Search for the cell housing the specified text and yield its [x, y] center coordinate. 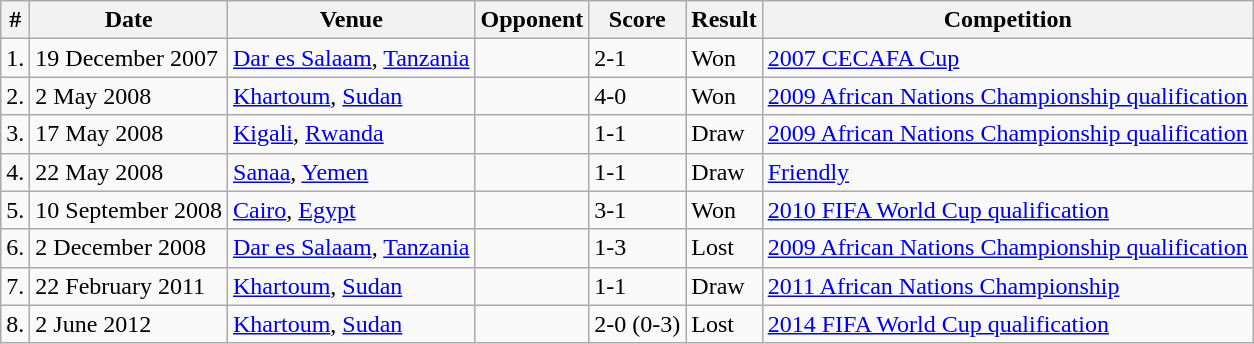
Result [724, 20]
5. [16, 210]
Opponent [532, 20]
6. [16, 248]
8. [16, 324]
2014 FIFA World Cup qualification [1008, 324]
2 December 2008 [129, 248]
Competition [1008, 20]
17 May 2008 [129, 134]
2011 African Nations Championship [1008, 286]
Sanaa, Yemen [352, 172]
2007 CECAFA Cup [1008, 58]
10 September 2008 [129, 210]
1-3 [638, 248]
22 February 2011 [129, 286]
Cairo, Egypt [352, 210]
2 May 2008 [129, 96]
2. [16, 96]
# [16, 20]
19 December 2007 [129, 58]
Venue [352, 20]
2-1 [638, 58]
Kigali, Rwanda [352, 134]
2010 FIFA World Cup qualification [1008, 210]
2 June 2012 [129, 324]
3. [16, 134]
4. [16, 172]
Friendly [1008, 172]
4-0 [638, 96]
3-1 [638, 210]
Date [129, 20]
1. [16, 58]
22 May 2008 [129, 172]
Score [638, 20]
2-0 (0-3) [638, 324]
7. [16, 286]
